Return the (x, y) coordinate for the center point of the cell that contains the specified text.  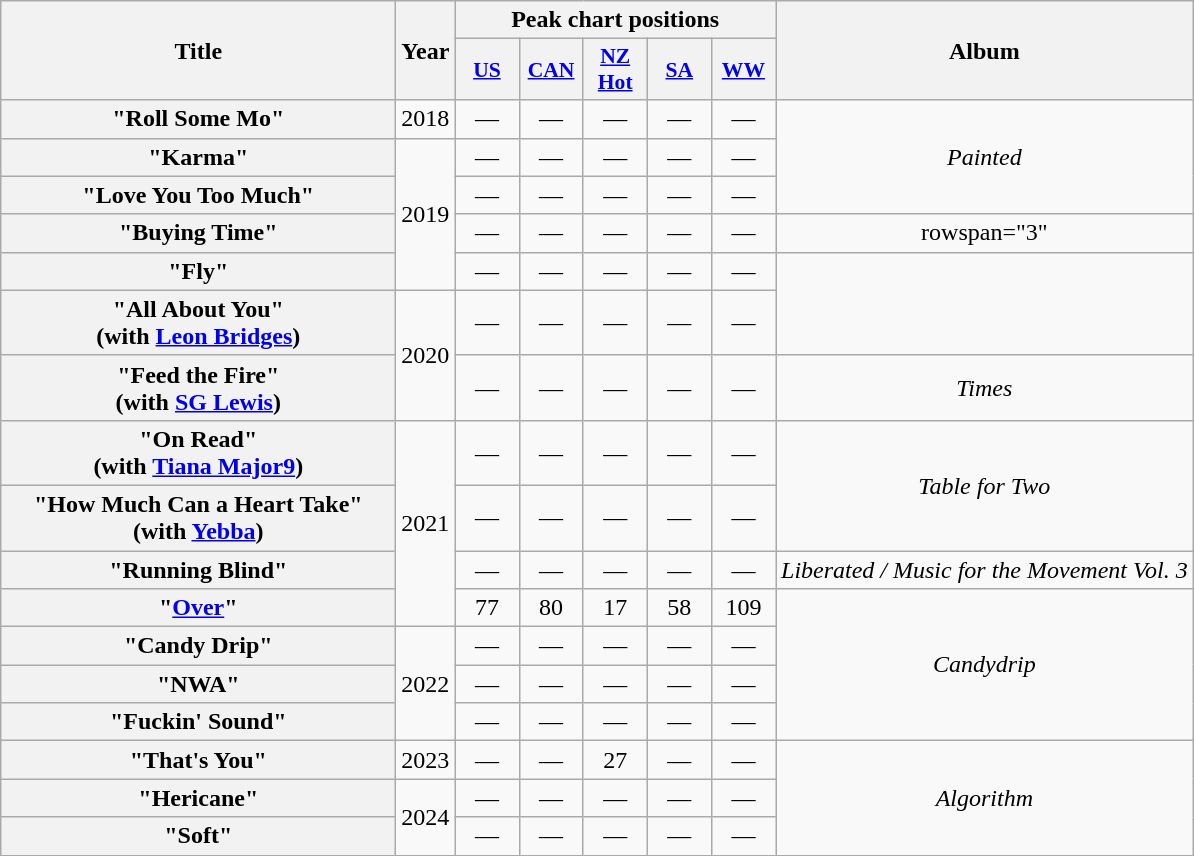
2022 (426, 684)
"Feed the Fire" (with SG Lewis) (198, 388)
Liberated / Music for the Movement Vol. 3 (985, 569)
"All About You"(with Leon Bridges) (198, 322)
"NWA" (198, 684)
Algorithm (985, 798)
Times (985, 388)
"That's You" (198, 760)
"On Read"(with Tiana Major9) (198, 452)
"Buying Time" (198, 233)
Title (198, 50)
2020 (426, 355)
"Over" (198, 608)
Candydrip (985, 665)
2018 (426, 119)
"Fuckin' Sound" (198, 722)
Album (985, 50)
"How Much Can a Heart Take"(with Yebba) (198, 518)
rowspan="3" (985, 233)
US (487, 70)
Painted (985, 157)
"Running Blind" (198, 569)
Year (426, 50)
2023 (426, 760)
"Roll Some Mo" (198, 119)
58 (679, 608)
"Hericane" (198, 798)
SA (679, 70)
27 (615, 760)
"Soft" (198, 836)
109 (743, 608)
"Candy Drip" (198, 646)
2019 (426, 214)
80 (551, 608)
Peak chart positions (616, 20)
"Fly" (198, 271)
"Love You Too Much" (198, 195)
CAN (551, 70)
2024 (426, 817)
Table for Two (985, 485)
2021 (426, 523)
"Karma" (198, 157)
WW (743, 70)
NZHot (615, 70)
17 (615, 608)
77 (487, 608)
